Search for the cell housing the specified text and yield its [x, y] center coordinate. 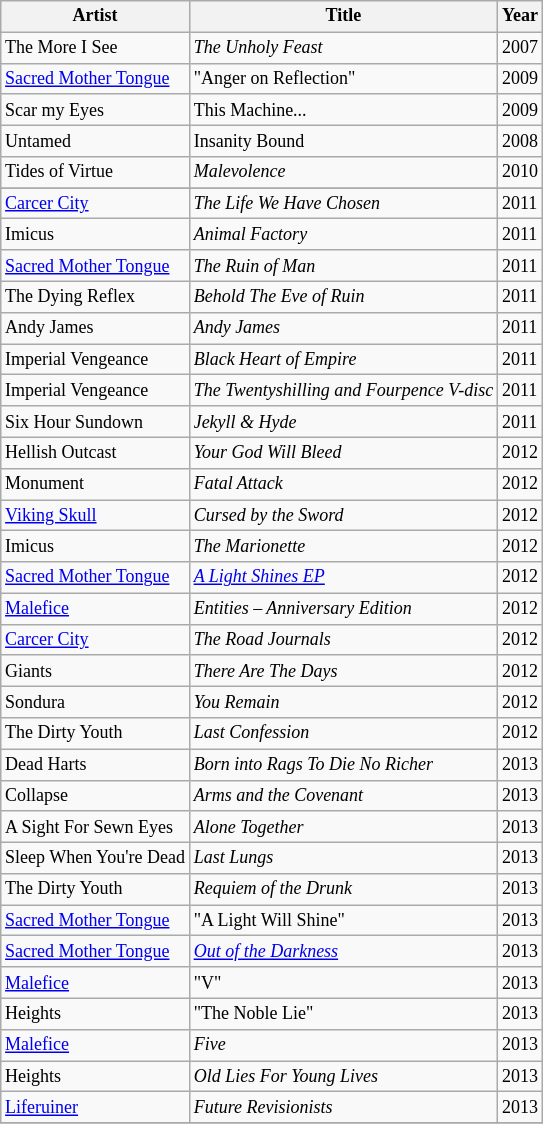
"Anger on Reflection" [343, 78]
2010 [520, 172]
A Light Shines EP [343, 578]
Insanity Bound [343, 140]
Entities – Anniversary Edition [343, 608]
Behold The Eve of Ruin [343, 296]
Year [520, 16]
Giants [96, 670]
A Sight For Sewn Eyes [96, 826]
2007 [520, 48]
The Ruin of Man [343, 266]
Future Revisionists [343, 1108]
Last Confession [343, 734]
Your God Will Bleed [343, 452]
The Dying Reflex [96, 296]
Black Heart of Empire [343, 360]
Sondura [96, 702]
The Unholy Feast [343, 48]
Requiem of the Drunk [343, 890]
The Life We Have Chosen [343, 204]
Born into Rags To Die No Richer [343, 764]
Monument [96, 484]
Liferuiner [96, 1108]
2008 [520, 140]
Viking Skull [96, 516]
Untamed [96, 140]
This Machine... [343, 110]
Collapse [96, 796]
Six Hour Sundown [96, 422]
Alone Together [343, 826]
Artist [96, 16]
Out of the Darkness [343, 952]
Jekyll & Hyde [343, 422]
Dead Harts [96, 764]
Title [343, 16]
The Marionette [343, 546]
"V" [343, 982]
Sleep When You're Dead [96, 858]
Cursed by the Sword [343, 516]
The Twentyshilling and Fourpence V-disc [343, 390]
Arms and the Covenant [343, 796]
You Remain [343, 702]
Animal Factory [343, 234]
"A Light Will Shine" [343, 920]
Fatal Attack [343, 484]
Scar my Eyes [96, 110]
The Road Journals [343, 640]
Last Lungs [343, 858]
Five [343, 1044]
Hellish Outcast [96, 452]
The More I See [96, 48]
Old Lies For Young Lives [343, 1076]
Malevolence [343, 172]
There Are The Days [343, 670]
"The Noble Lie" [343, 1014]
Tides of Virtue [96, 172]
